For the text-containing cell, return its midpoint in [x, y] coordinate format. 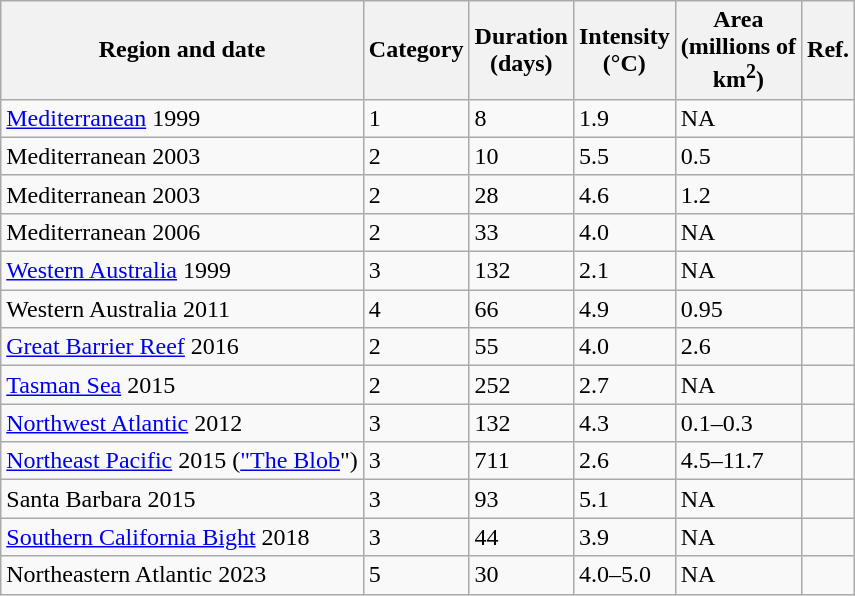
44 [521, 537]
8 [521, 118]
Area(millions ofkm2) [738, 50]
Tasman Sea 2015 [182, 385]
711 [521, 461]
Intensity(°C) [624, 50]
4.0–5.0 [624, 575]
66 [521, 309]
Mediterranean 1999 [182, 118]
0.95 [738, 309]
0.1–0.3 [738, 423]
1.2 [738, 194]
1 [416, 118]
28 [521, 194]
4 [416, 309]
2.1 [624, 271]
Duration(days) [521, 50]
Category [416, 50]
55 [521, 347]
5.1 [624, 499]
Northeastern Atlantic 2023 [182, 575]
Southern California Bight 2018 [182, 537]
Mediterranean 2006 [182, 232]
4.3 [624, 423]
252 [521, 385]
Northeast Pacific 2015 ("The Blob") [182, 461]
Santa Barbara 2015 [182, 499]
4.6 [624, 194]
30 [521, 575]
0.5 [738, 156]
2.7 [624, 385]
Region and date [182, 50]
5.5 [624, 156]
33 [521, 232]
4.5–11.7 [738, 461]
5 [416, 575]
Northwest Atlantic 2012 [182, 423]
Western Australia 2011 [182, 309]
3.9 [624, 537]
4.9 [624, 309]
Great Barrier Reef 2016 [182, 347]
93 [521, 499]
Western Australia 1999 [182, 271]
Ref. [828, 50]
1.9 [624, 118]
10 [521, 156]
